For the text-containing cell, return its midpoint in [X, Y] coordinate format. 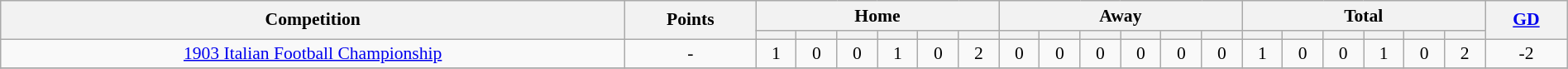
-2 [1527, 53]
Points [691, 20]
Away [1121, 16]
GD [1527, 20]
Home [877, 16]
Competition [313, 20]
- [691, 53]
Total [1364, 16]
1903 Italian Football Championship [313, 53]
